Identify which cell holds the provided text, then report its (x, y) central coordinate. 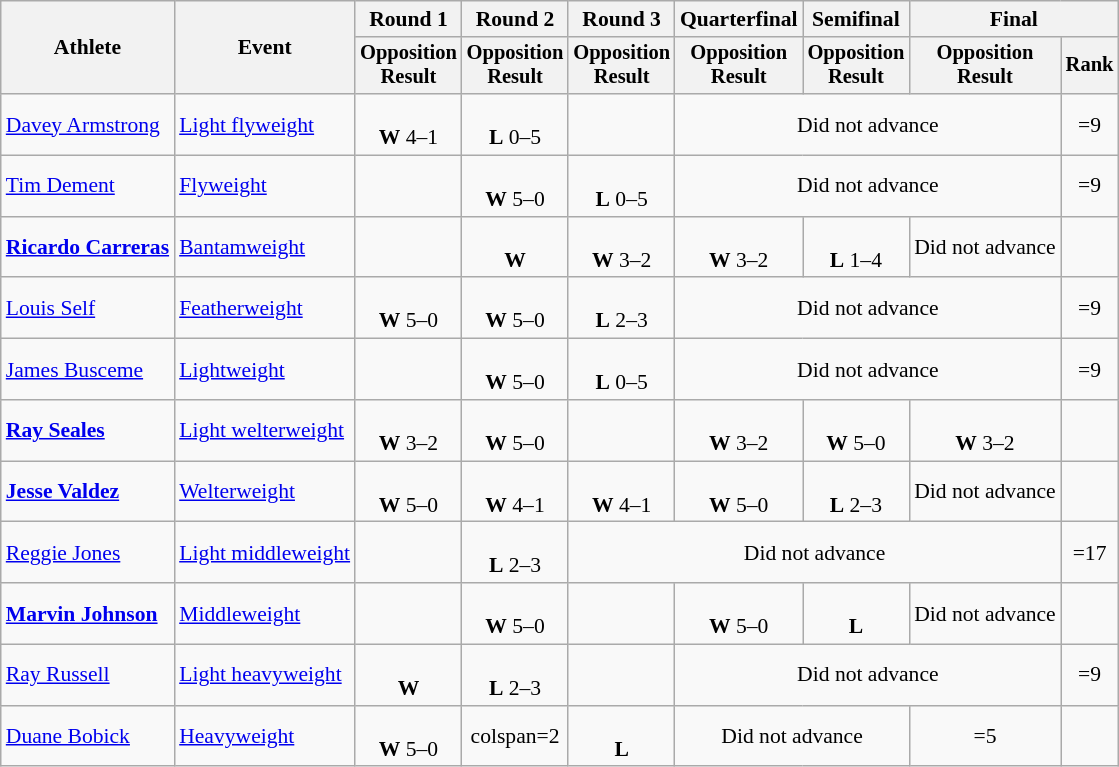
Event (264, 48)
Welterweight (264, 492)
Ray Russell (88, 676)
Reggie Jones (88, 552)
Bantamweight (264, 248)
=5 (985, 736)
Flyweight (264, 186)
Middleweight (264, 614)
Rank (1090, 66)
James Busceme (88, 370)
Ricardo Carreras (88, 248)
Round 3 (622, 19)
Featherweight (264, 308)
Marvin Johnson (88, 614)
Davey Armstrong (88, 124)
Heavyweight (264, 736)
L 1–4 (856, 248)
Semifinal (856, 19)
Lightweight (264, 370)
Louis Self (88, 308)
Quarterfinal (739, 19)
Round 1 (408, 19)
Ray Seales (88, 430)
Tim Dement (88, 186)
Light heavyweight (264, 676)
Round 2 (516, 19)
Light middleweight (264, 552)
Jesse Valdez (88, 492)
=17 (1090, 552)
Light welterweight (264, 430)
Final (1014, 19)
Duane Bobick (88, 736)
colspan=2 (516, 736)
Athlete (88, 48)
Light flyweight (264, 124)
